Pinpoint the cell where the given text exists, returning its [X, Y] midpoint coordinate. 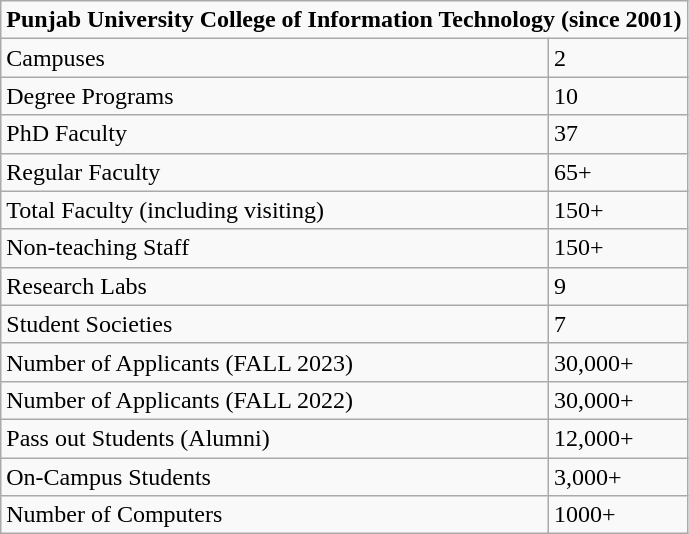
Number of Computers [275, 515]
12,000+ [618, 438]
65+ [618, 172]
Punjab University College of Information Technology (since 2001) [344, 20]
37 [618, 134]
Campuses [275, 58]
7 [618, 324]
Number of Applicants (FALL 2022) [275, 400]
10 [618, 96]
2 [618, 58]
Pass out Students (Alumni) [275, 438]
Regular Faculty [275, 172]
Non-teaching Staff [275, 248]
Number of Applicants (FALL 2023) [275, 362]
1000+ [618, 515]
Student Societies [275, 324]
PhD Faculty [275, 134]
9 [618, 286]
Degree Programs [275, 96]
Research Labs [275, 286]
Total Faculty (including visiting) [275, 210]
On-Campus Students [275, 477]
3,000+ [618, 477]
